Search for the cell housing the specified text and yield its [X, Y] center coordinate. 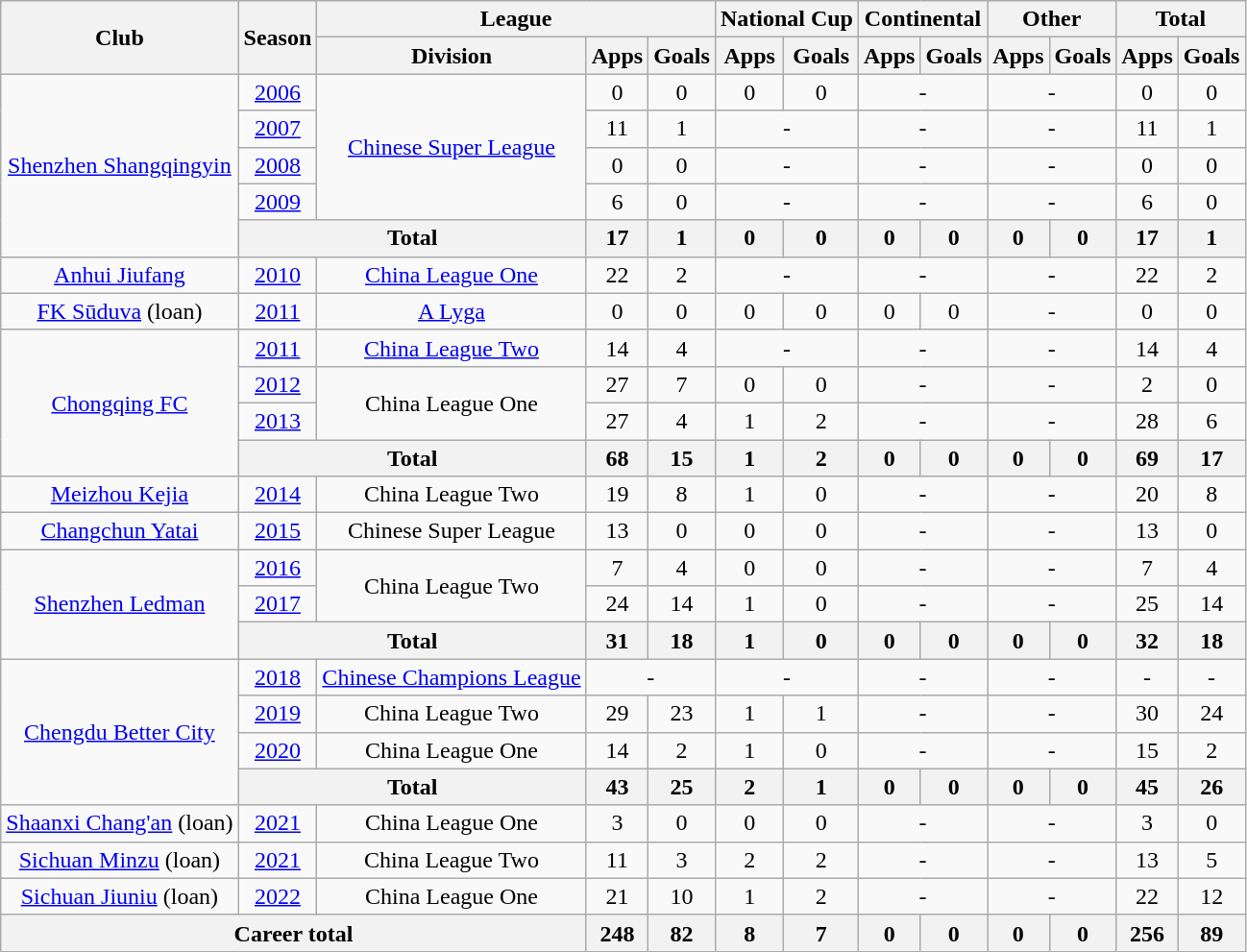
Division [452, 56]
National Cup [786, 19]
2020 [278, 750]
2015 [278, 531]
Other [1052, 19]
Changchun Yatai [119, 531]
82 [682, 933]
2012 [278, 384]
Sichuan Minzu (loan) [119, 860]
Chongqing FC [119, 403]
256 [1147, 933]
89 [1211, 933]
2018 [278, 677]
Meizhou Kejia [119, 495]
Career total [294, 933]
248 [617, 933]
21 [617, 896]
12 [1211, 896]
2007 [278, 129]
2009 [278, 202]
2013 [278, 421]
31 [617, 641]
23 [682, 714]
20 [1147, 495]
28 [1147, 421]
2010 [278, 275]
45 [1147, 787]
5 [1211, 860]
Shaanxi Chang'an (loan) [119, 823]
32 [1147, 641]
2017 [278, 604]
2014 [278, 495]
68 [617, 458]
Shenzhen Shangqingyin [119, 165]
2019 [278, 714]
Sichuan Jiuniu (loan) [119, 896]
19 [617, 495]
Shenzhen Ledman [119, 604]
League [517, 19]
Season [278, 37]
2022 [278, 896]
29 [617, 714]
Anhui Jiufang [119, 275]
26 [1211, 787]
10 [682, 896]
Chengdu Better City [119, 732]
2006 [278, 92]
Club [119, 37]
43 [617, 787]
2008 [278, 165]
2016 [278, 568]
FK Sūduva (loan) [119, 311]
69 [1147, 458]
A Lyga [452, 311]
Chinese Champions League [452, 677]
30 [1147, 714]
Continental [922, 19]
